Determine the [x, y] coordinate at the center of the cell enclosing the given text.  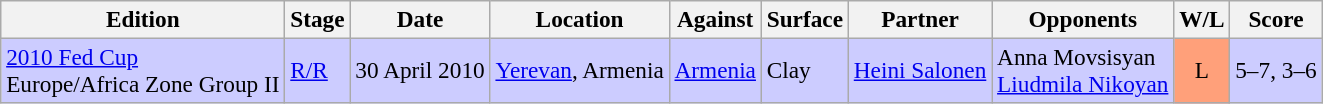
Score [1276, 19]
Date [420, 19]
5–7, 3–6 [1276, 70]
Anna Movsisyan Liudmila Nikoyan [1083, 70]
Armenia [715, 70]
Edition [143, 19]
30 April 2010 [420, 70]
Partner [920, 19]
Location [580, 19]
Yerevan, Armenia [580, 70]
W/L [1202, 19]
Heini Salonen [920, 70]
Clay [804, 70]
Surface [804, 19]
Opponents [1083, 19]
Against [715, 19]
2010 Fed Cup Europe/Africa Zone Group II [143, 70]
L [1202, 70]
R/R [318, 70]
Stage [318, 19]
